Provide the (x, y) coordinate of the cell's center where the given text is located.  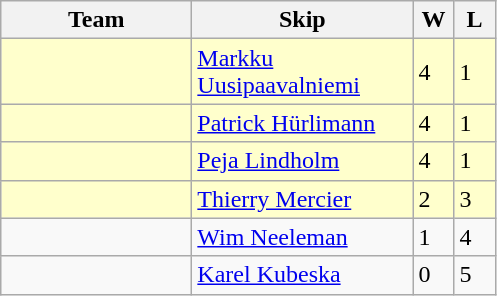
Karel Kubeska (302, 275)
3 (474, 199)
Patrick Hürlimann (302, 123)
Wim Neeleman (302, 237)
Peja Lindholm (302, 161)
Skip (302, 20)
Markku Uusipaavalniemi (302, 72)
5 (474, 275)
Team (96, 20)
2 (434, 199)
0 (434, 275)
Thierry Mercier (302, 199)
W (434, 20)
L (474, 20)
